For the text-containing cell, return its midpoint in [x, y] coordinate format. 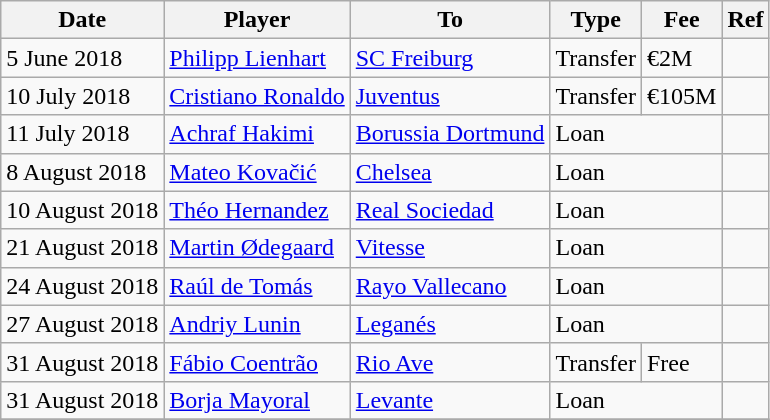
Free [681, 362]
Date [82, 20]
Levante [450, 400]
Raúl de Tomás [257, 286]
€2M [681, 58]
Borussia Dortmund [450, 134]
Rayo Vallecano [450, 286]
Chelsea [450, 172]
Juventus [450, 96]
Rio Ave [450, 362]
Player [257, 20]
€105M [681, 96]
11 July 2018 [82, 134]
Martin Ødegaard [257, 248]
Philipp Lienhart [257, 58]
Fee [681, 20]
Real Sociedad [450, 210]
SC Freiburg [450, 58]
Ref [746, 20]
Fábio Coentrão [257, 362]
8 August 2018 [82, 172]
Cristiano Ronaldo [257, 96]
Mateo Kovačić [257, 172]
10 August 2018 [82, 210]
21 August 2018 [82, 248]
Borja Mayoral [257, 400]
5 June 2018 [82, 58]
Andriy Lunin [257, 324]
24 August 2018 [82, 286]
To [450, 20]
Vitesse [450, 248]
Achraf Hakimi [257, 134]
Type [596, 20]
27 August 2018 [82, 324]
10 July 2018 [82, 96]
Théo Hernandez [257, 210]
Leganés [450, 324]
